From the cell containing the given text, extract its center point as (x, y) coordinate. 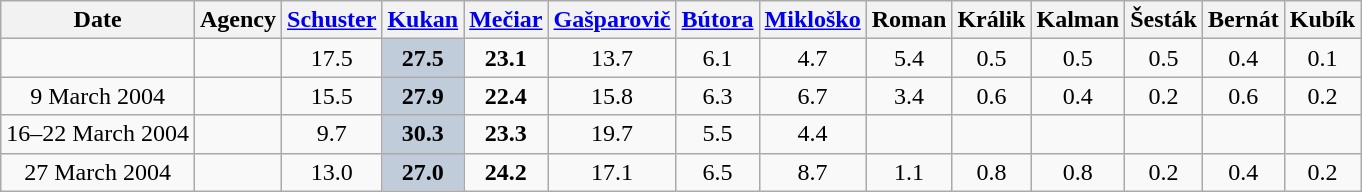
17.1 (612, 172)
Schuster (332, 20)
27.0 (423, 172)
8.7 (812, 172)
23.1 (506, 58)
Roman (909, 20)
13.0 (332, 172)
Kubík (1322, 20)
Kalman (1078, 20)
1.1 (909, 172)
19.7 (612, 134)
6.7 (812, 96)
5.4 (909, 58)
13.7 (612, 58)
9.7 (332, 134)
Bútora (718, 20)
22.4 (506, 96)
Agency (238, 20)
24.2 (506, 172)
4.4 (812, 134)
Králik (992, 20)
Kukan (423, 20)
15.8 (612, 96)
15.5 (332, 96)
5.5 (718, 134)
Mečiar (506, 20)
27.5 (423, 58)
23.3 (506, 134)
Gašparovič (612, 20)
3.4 (909, 96)
27.9 (423, 96)
9 March 2004 (98, 96)
16–22 March 2004 (98, 134)
Šesták (1164, 20)
30.3 (423, 134)
Bernát (1243, 20)
6.5 (718, 172)
0.1 (1322, 58)
Date (98, 20)
6.3 (718, 96)
17.5 (332, 58)
6.1 (718, 58)
4.7 (812, 58)
27 March 2004 (98, 172)
Mikloško (812, 20)
